Return (x, y) of the center of cell containing provided text 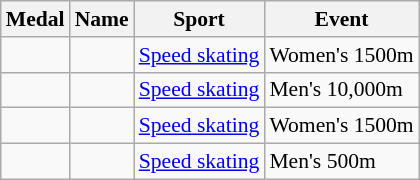
Men's 10,000m (341, 90)
Event (341, 19)
Medal (36, 19)
Name (102, 19)
Men's 500m (341, 162)
Sport (200, 19)
